Determine the [X, Y] coordinate at the center of the cell enclosing the given text.  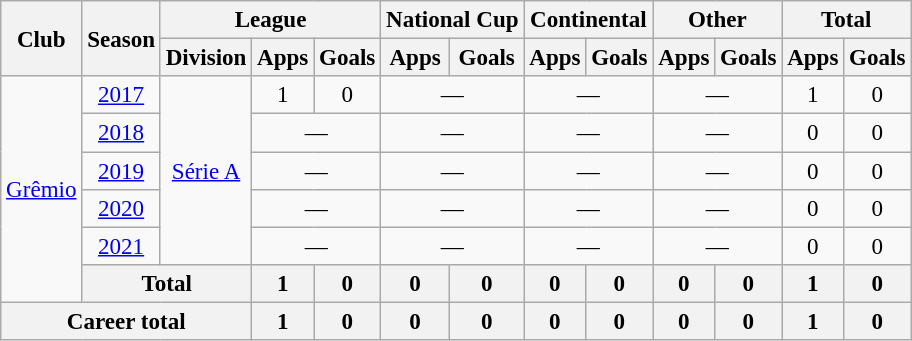
Season [122, 38]
2018 [122, 133]
2019 [122, 171]
Continental [588, 20]
Other [718, 20]
Division [206, 58]
2020 [122, 209]
Série A [206, 170]
2017 [122, 95]
National Cup [452, 20]
League [270, 20]
Career total [126, 322]
2021 [122, 246]
Club [42, 38]
Grêmio [42, 189]
